Provide the [X, Y] coordinate of the cell's center where the given text is located.  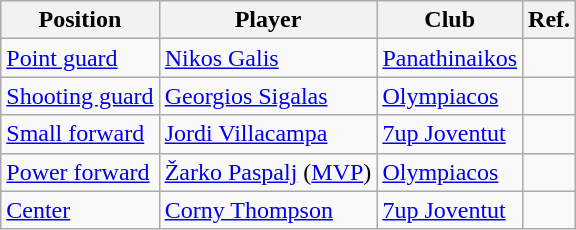
Point guard [80, 58]
Ref. [550, 20]
Center [80, 210]
Player [268, 20]
Power forward [80, 172]
Shooting guard [80, 96]
Georgios Sigalas [268, 96]
Jordi Villacampa [268, 134]
Nikos Galis [268, 58]
Corny Thompson [268, 210]
Žarko Paspalj (MVP) [268, 172]
Club [450, 20]
Position [80, 20]
Panathinaikos [450, 58]
Small forward [80, 134]
